Return the (x, y) coordinate for the center point of the cell that contains the specified text.  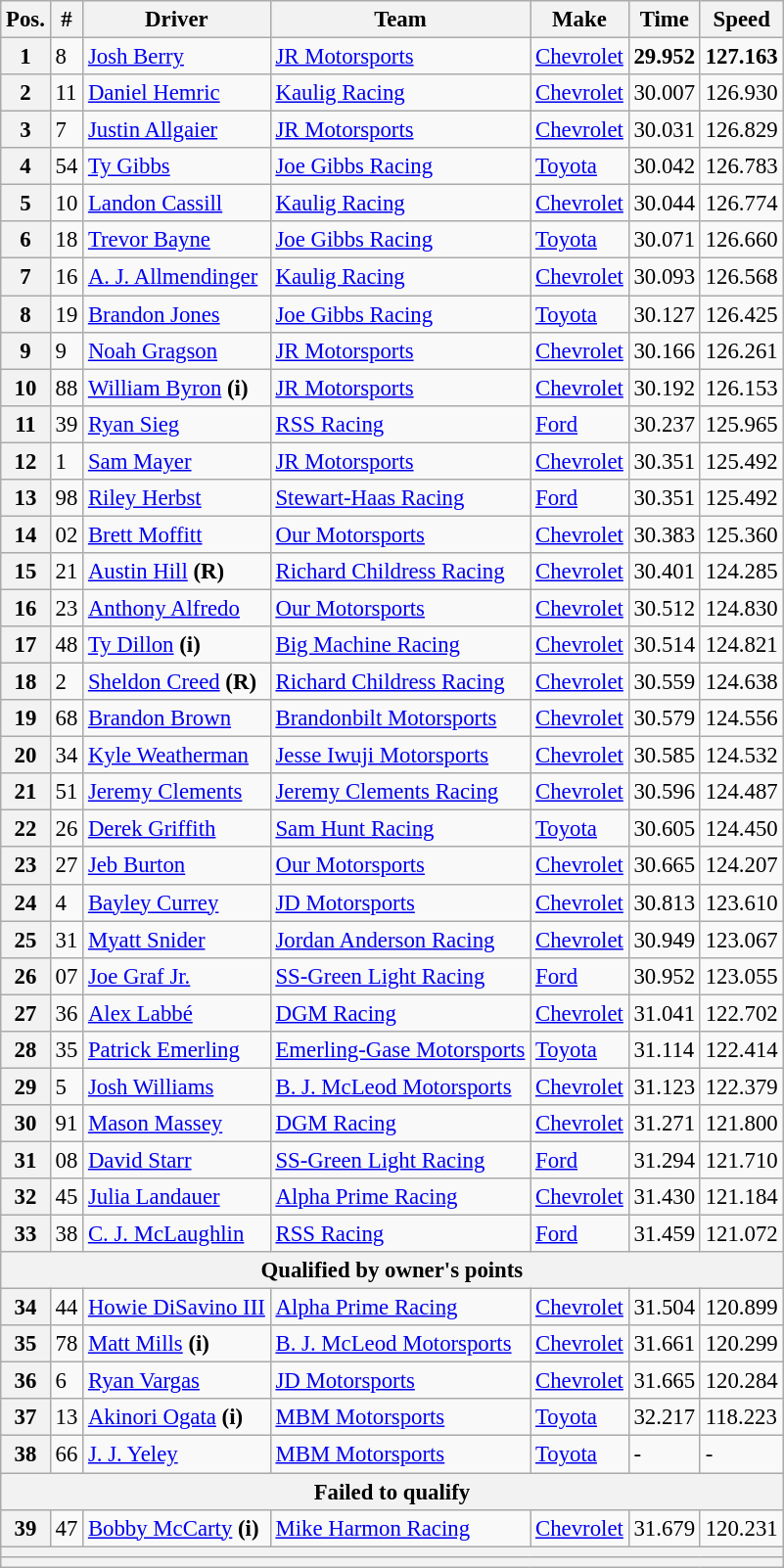
Brett Moffitt (177, 534)
Ty Dillon (i) (177, 645)
122.702 (742, 1013)
126.829 (742, 130)
121.184 (742, 1197)
Brandon Jones (177, 314)
124.638 (742, 682)
126.425 (742, 314)
22 (25, 829)
125.965 (742, 424)
30.192 (664, 388)
124.821 (742, 645)
120.899 (742, 1308)
02 (67, 534)
30.514 (664, 645)
30.007 (664, 93)
30.665 (664, 866)
Trevor Bayne (177, 240)
91 (67, 1124)
30.559 (664, 682)
30.605 (664, 829)
31.661 (664, 1344)
24 (25, 902)
30.585 (664, 756)
Pos. (25, 20)
Brandonbilt Motorsports (400, 718)
Anthony Alfredo (177, 608)
Julia Landauer (177, 1197)
126.568 (742, 277)
Brandon Brown (177, 718)
30.596 (664, 792)
Daniel Hemric (177, 93)
124.556 (742, 718)
68 (67, 718)
Failed to qualify (392, 1492)
30.166 (664, 350)
124.285 (742, 572)
A. J. Allmendinger (177, 277)
126.153 (742, 388)
25 (25, 940)
121.710 (742, 1160)
45 (67, 1197)
30.031 (664, 130)
Justin Allgaier (177, 130)
Sam Mayer (177, 461)
Mason Massey (177, 1124)
124.207 (742, 866)
31.114 (664, 1050)
29 (25, 1086)
Riley Herbst (177, 498)
118.223 (742, 1418)
51 (67, 792)
Kyle Weatherman (177, 756)
Jeremy Clements (177, 792)
30.949 (664, 940)
Landon Cassill (177, 204)
126.783 (742, 166)
127.163 (742, 57)
126.930 (742, 93)
Jesse Iwuji Motorsports (400, 756)
124.532 (742, 756)
30.512 (664, 608)
Ty Gibbs (177, 166)
08 (67, 1160)
Akinori Ogata (i) (177, 1418)
30.042 (664, 166)
Time (664, 20)
Mike Harmon Racing (400, 1528)
54 (67, 166)
15 (25, 572)
Jeb Burton (177, 866)
20 (25, 756)
31.459 (664, 1234)
30.044 (664, 204)
47 (67, 1528)
120.231 (742, 1528)
121.800 (742, 1124)
Qualified by owner's points (392, 1270)
Ryan Sieg (177, 424)
44 (67, 1308)
122.414 (742, 1050)
3 (25, 130)
Patrick Emerling (177, 1050)
12 (25, 461)
78 (67, 1344)
126.261 (742, 350)
30.813 (664, 902)
33 (25, 1234)
Myatt Snider (177, 940)
Jeremy Clements Racing (400, 792)
30.579 (664, 718)
31.041 (664, 1013)
Noah Gragson (177, 350)
37 (25, 1418)
30.071 (664, 240)
120.299 (742, 1344)
30.127 (664, 314)
Sheldon Creed (R) (177, 682)
124.450 (742, 829)
07 (67, 976)
124.487 (742, 792)
29.952 (664, 57)
Jordan Anderson Racing (400, 940)
28 (25, 1050)
Driver (177, 20)
Big Machine Racing (400, 645)
Bobby McCarty (i) (177, 1528)
48 (67, 645)
122.379 (742, 1086)
88 (67, 388)
17 (25, 645)
121.072 (742, 1234)
14 (25, 534)
Bayley Currey (177, 902)
126.774 (742, 204)
66 (67, 1454)
30.952 (664, 976)
30.401 (664, 572)
Austin Hill (R) (177, 572)
125.360 (742, 534)
Howie DiSavino III (177, 1308)
C. J. McLaughlin (177, 1234)
Derek Griffith (177, 829)
30.093 (664, 277)
31.504 (664, 1308)
31.294 (664, 1160)
31.271 (664, 1124)
31.430 (664, 1197)
David Starr (177, 1160)
Emerling-Gase Motorsports (400, 1050)
32 (25, 1197)
Sam Hunt Racing (400, 829)
Make (579, 20)
30 (25, 1124)
123.055 (742, 976)
Josh Williams (177, 1086)
Josh Berry (177, 57)
123.067 (742, 940)
Stewart-Haas Racing (400, 498)
Alex Labbé (177, 1013)
J. J. Yeley (177, 1454)
98 (67, 498)
Team (400, 20)
31.679 (664, 1528)
Joe Graf Jr. (177, 976)
32.217 (664, 1418)
124.830 (742, 608)
Ryan Vargas (177, 1381)
# (67, 20)
30.383 (664, 534)
126.660 (742, 240)
123.610 (742, 902)
Matt Mills (i) (177, 1344)
31.123 (664, 1086)
William Byron (i) (177, 388)
Speed (742, 20)
31.665 (664, 1381)
120.284 (742, 1381)
30.237 (664, 424)
